Provide the [X, Y] coordinate of the cell's center where the given text is located.  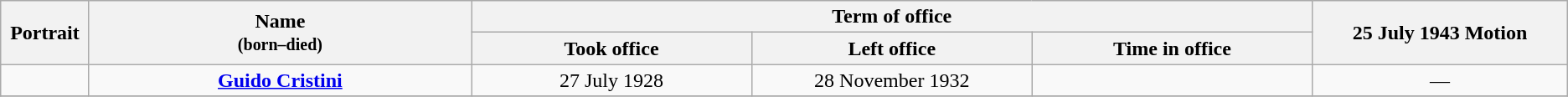
— [1440, 80]
Portrait [45, 33]
28 November 1932 [891, 80]
Left office [891, 48]
Took office [611, 48]
27 July 1928 [611, 80]
Time in office [1173, 48]
25 July 1943 Motion [1440, 33]
Name(born–died) [280, 33]
Guido Cristini [280, 80]
Term of office [892, 17]
